Scan for the cell matching the given text and deliver its (X, Y) coordinate at center. 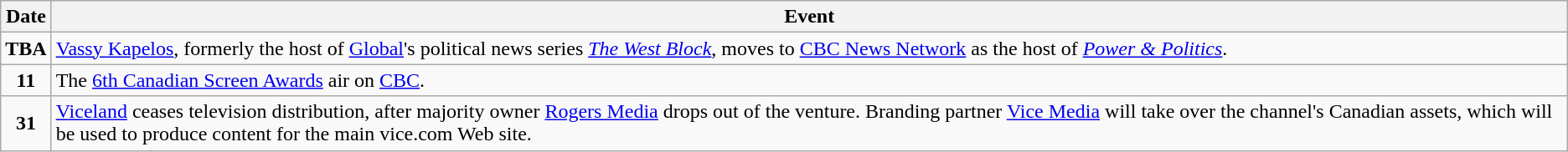
31 (26, 124)
11 (26, 80)
TBA (26, 48)
Date (26, 17)
Event (809, 17)
The 6th Canadian Screen Awards air on CBC. (809, 80)
Vassy Kapelos, formerly the host of Global's political news series The West Block, moves to CBC News Network as the host of Power & Politics. (809, 48)
